Determine the [X, Y] coordinate at the center of the cell enclosing the given text.  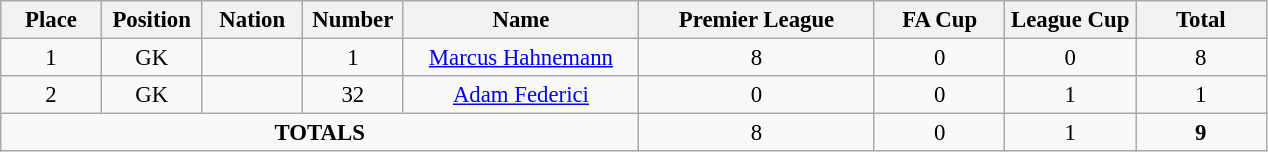
Marcus Hahnemann [521, 58]
2 [52, 95]
TOTALS [320, 133]
League Cup [1070, 20]
Position [152, 20]
Number [354, 20]
Place [52, 20]
32 [354, 95]
Adam Federici [521, 95]
Premier League [757, 20]
9 [1202, 133]
Total [1202, 20]
Name [521, 20]
FA Cup [940, 20]
Nation [252, 20]
